Provide the [X, Y] coordinate of the cell's center where the given text is located.  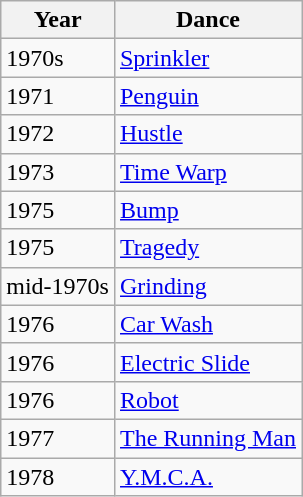
Bump [208, 210]
Grinding [208, 286]
Y.M.C.A. [208, 477]
1970s [58, 58]
1977 [58, 438]
Penguin [208, 96]
The Running Man [208, 438]
Robot [208, 400]
Hustle [208, 134]
1978 [58, 477]
1972 [58, 134]
Dance [208, 20]
Car Wash [208, 324]
1971 [58, 96]
Tragedy [208, 248]
1973 [58, 172]
mid-1970s [58, 286]
Time Warp [208, 172]
Electric Slide [208, 362]
Year [58, 20]
Sprinkler [208, 58]
